Determine the (x, y) coordinate at the center of the cell enclosing the given text.  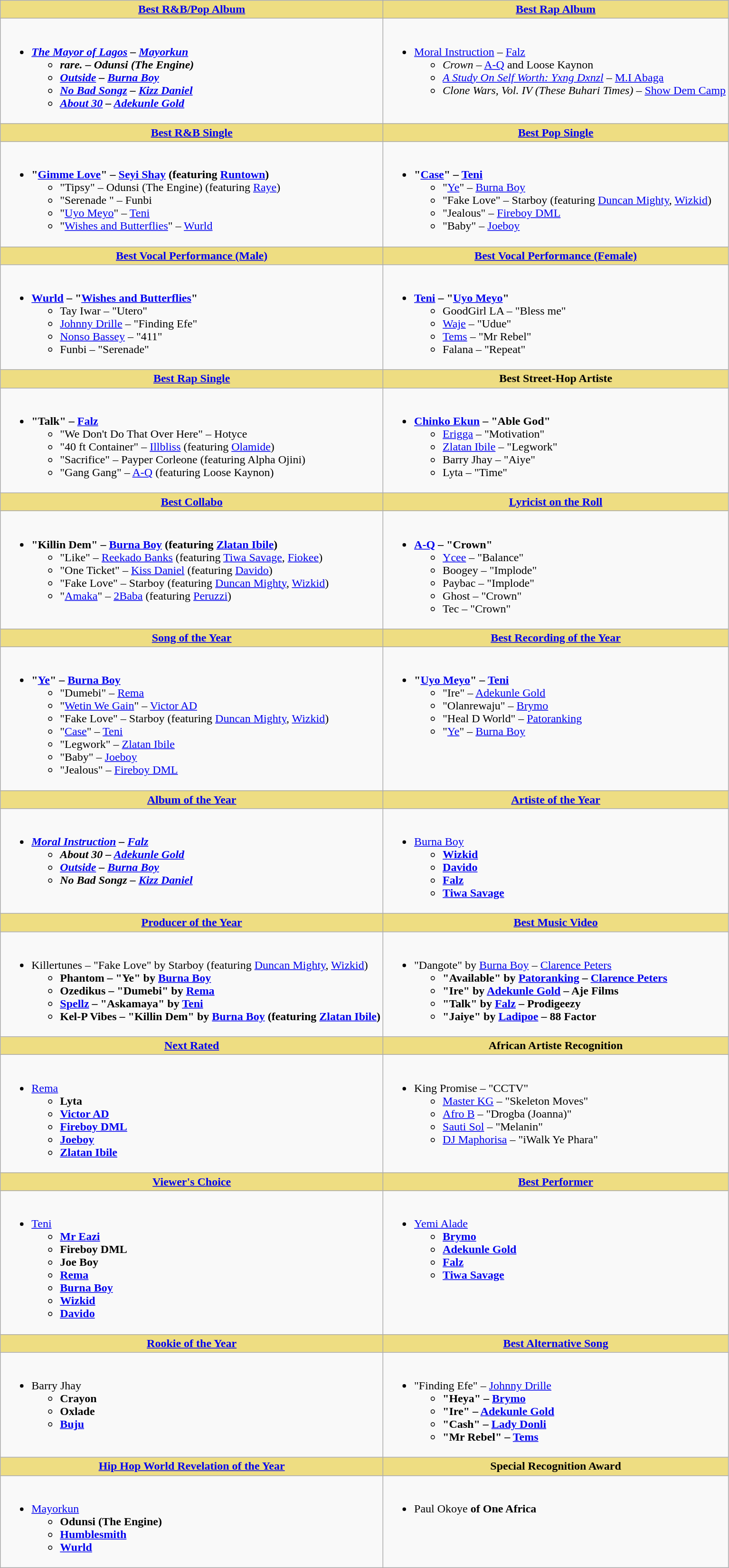
Best Collabo (192, 502)
Wurld – "Wishes and Butterflies"Tay Iwar – "Utero"Johnny Drille – "Finding Efe"Nonso Bassey – "411"Funbi – "Serenade" (192, 317)
Paul Okoye of One Africa (556, 1521)
African Artiste Recognition (556, 1046)
Yemi AladeBrymoAdekunle GoldFalzTiwa Savage (556, 1262)
Best R&B/Pop Album (192, 10)
The Mayor of Lagos – Mayorkunrare. – Odunsi (The Engine)Outside – Burna BoyNo Bad Songz – Kizz DanielAbout 30 – Adekunle Gold (192, 71)
"Uyo Meyo" – Teni"Ire" – Adekunle Gold"Olanrewaju" – Brymo"Heal D World" – Patoranking"Ye" – Burna Boy (556, 718)
A-Q – "Crown"Ycee – "Balance"Boogey – "Implode"Paybac – "Implode"Ghost – "Crown"Tec – "Crown" (556, 570)
Best Street-Hop Artiste (556, 379)
MayorkunOdunsi (The Engine)HumblesmithWurld (192, 1521)
Best Rap Single (192, 379)
Best R&B Single (192, 133)
Artiste of the Year (556, 800)
TeniMr EaziFireboy DMLJoe BoyRemaBurna BoyWizkidDavido (192, 1262)
Moral Instruction – FalzAbout 30 – Adekunle GoldOutside – Burna BoyNo Bad Songz – Kizz Daniel (192, 861)
Teni – "Uyo Meyo"GoodGirl LA – "Bless me"Waje – "Udue"Tems – "Mr Rebel"Falana – "Repeat" (556, 317)
Chinko Ekun – "Able God"Erigga – "Motivation"Zlatan Ibile – "Legwork"Barry Jhay – "Aiye"Lyta – "Time" (556, 440)
Barry JhayCrayonOxladeBuju (192, 1405)
Burna BoyWizkidDavidoFalzTiwa Savage (556, 861)
Lyricist on the Roll (556, 502)
Special Recognition Award (556, 1466)
"Finding Efe" – Johnny Drille"Heya" – Brymo"Ire" – Adekunle Gold"Cash" – Lady Donli"Mr Rebel" – Tems (556, 1405)
Best Alternative Song (556, 1343)
Viewer's Choice (192, 1182)
Producer of the Year (192, 923)
Best Recording of the Year (556, 638)
Best Vocal Performance (Male) (192, 256)
Best Music Video (556, 923)
Best Performer (556, 1182)
RemaLytaVictor ADFireboy DMLJoeboyZlatan Ibile (192, 1114)
Hip Hop World Revelation of the Year (192, 1466)
Best Vocal Performance (Female) (556, 256)
Album of the Year (192, 800)
Song of the Year (192, 638)
Best Pop Single (556, 133)
Best Rap Album (556, 10)
Rookie of the Year (192, 1343)
King Promise – "CCTV" Master KG – "Skeleton Moves" Afro B – "Drogba (Joanna)" Sauti Sol – "Melanin" DJ Maphorisa – "iWalk Ye Phara" (556, 1114)
"Case" – Teni"Ye" – Burna Boy"Fake Love" – Starboy (featuring Duncan Mighty, Wizkid)"Jealous" – Fireboy DML"Baby" – Joeboy (556, 194)
Next Rated (192, 1046)
